Return the (X, Y) coordinate for the center point of the cell that contains the specified text.  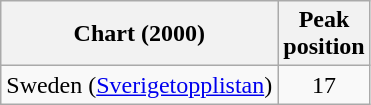
Peakposition (324, 34)
Chart (2000) (140, 34)
Sweden (Sverigetopplistan) (140, 85)
17 (324, 85)
